From the cell containing the given text, extract its center point as (X, Y) coordinate. 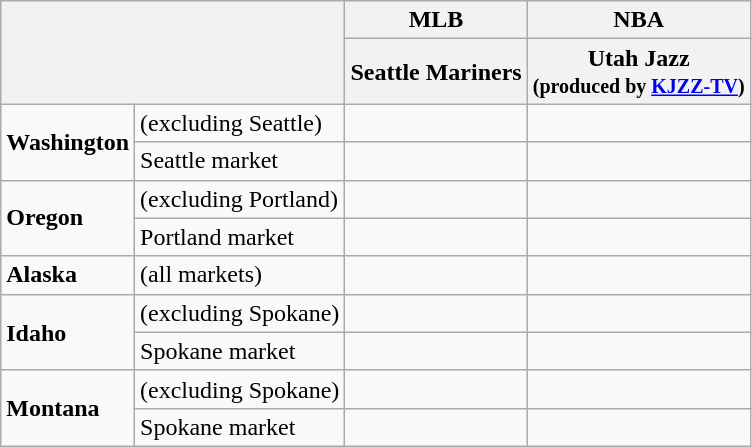
MLB (436, 20)
Utah Jazz(produced by KJZZ-TV) (638, 72)
Portland market (240, 237)
(excluding Seattle) (240, 123)
Seattle market (240, 161)
Idaho (68, 332)
Alaska (68, 275)
Oregon (68, 218)
(excluding Portland) (240, 199)
NBA (638, 20)
Washington (68, 142)
(all markets) (240, 275)
Montana (68, 408)
Seattle Mariners (436, 72)
